From the cell containing the given text, extract its center point as (X, Y) coordinate. 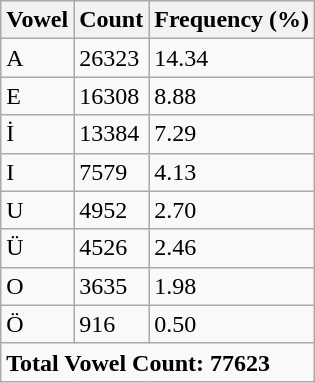
3635 (112, 286)
Ü (38, 248)
Count (112, 20)
8.88 (232, 96)
U (38, 210)
O (38, 286)
1.98 (232, 286)
16308 (112, 96)
I (38, 172)
İ (38, 134)
2.46 (232, 248)
Total Vowel Count: 77623 (158, 362)
4952 (112, 210)
Frequency (%) (232, 20)
4526 (112, 248)
E (38, 96)
2.70 (232, 210)
A (38, 58)
Vowel (38, 20)
26323 (112, 58)
14.34 (232, 58)
Ö (38, 324)
13384 (112, 134)
4.13 (232, 172)
916 (112, 324)
7579 (112, 172)
0.50 (232, 324)
7.29 (232, 134)
